Determine the (X, Y) coordinate at the center of the cell enclosing the given text.  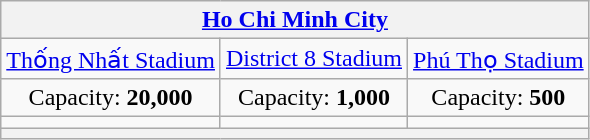
Phú Thọ Stadium (499, 59)
Capacity: 500 (499, 97)
Capacity: 20,000 (111, 97)
District 8 Stadium (314, 59)
Ho Chi Minh City (295, 20)
Thống Nhất Stadium (111, 59)
Capacity: 1,000 (314, 97)
